Provide the (x, y) coordinate of the cell's center where the given text is located.  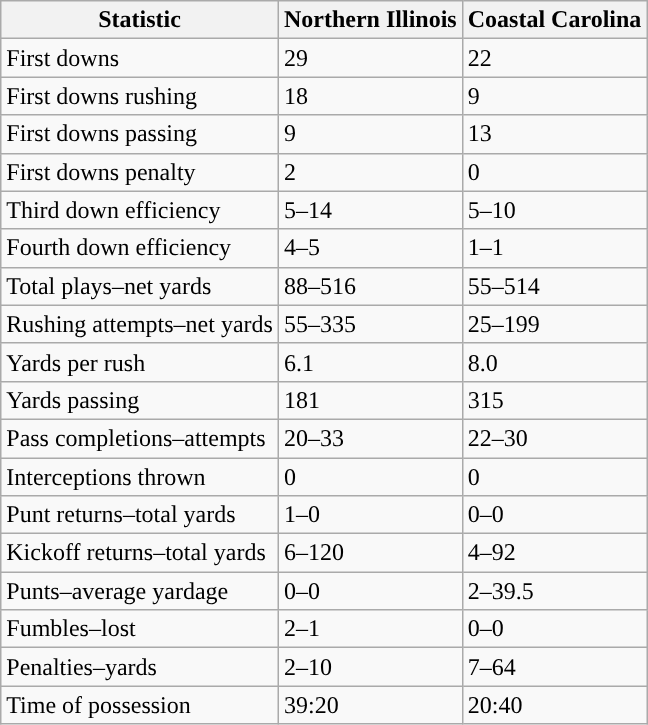
4–5 (370, 248)
6–120 (370, 553)
Yards passing (140, 400)
6.1 (370, 362)
Northern Illinois (370, 20)
7–64 (554, 667)
First downs rushing (140, 96)
Interceptions thrown (140, 477)
18 (370, 96)
20–33 (370, 438)
5–14 (370, 210)
Fourth down efficiency (140, 248)
22–30 (554, 438)
55–514 (554, 286)
13 (554, 134)
88–516 (370, 286)
Time of possession (140, 705)
1–0 (370, 515)
Total plays–net yards (140, 286)
25–199 (554, 324)
2–10 (370, 667)
315 (554, 400)
2–1 (370, 629)
20:40 (554, 705)
29 (370, 58)
55–335 (370, 324)
Coastal Carolina (554, 20)
2 (370, 172)
Rushing attempts–net yards (140, 324)
5–10 (554, 210)
1–1 (554, 248)
Punts–average yardage (140, 591)
22 (554, 58)
First downs passing (140, 134)
Statistic (140, 20)
Penalties–yards (140, 667)
Yards per rush (140, 362)
2–39.5 (554, 591)
First downs (140, 58)
Pass completions–attempts (140, 438)
Kickoff returns–total yards (140, 553)
Third down efficiency (140, 210)
181 (370, 400)
First downs penalty (140, 172)
Punt returns–total yards (140, 515)
8.0 (554, 362)
39:20 (370, 705)
4–92 (554, 553)
Fumbles–lost (140, 629)
